Pinpoint the cell where the given text exists, returning its (X, Y) midpoint coordinate. 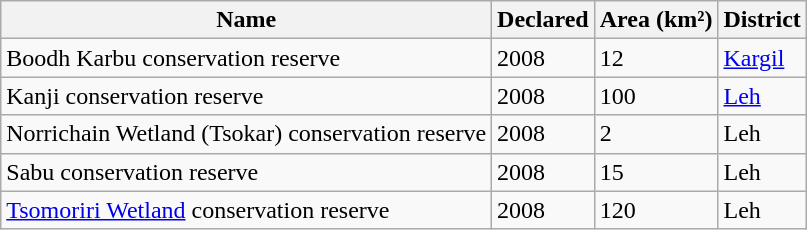
Name (246, 20)
Norrichain Wetland (Tsokar) conservation reserve (246, 134)
Tsomoriri Wetland conservation reserve (246, 210)
100 (656, 96)
12 (656, 58)
District (762, 20)
120 (656, 210)
2 (656, 134)
Boodh Karbu conservation reserve (246, 58)
Declared (544, 20)
Sabu conservation reserve (246, 172)
Kargil (762, 58)
15 (656, 172)
Kanji conservation reserve (246, 96)
Area (km²) (656, 20)
